Determine the [x, y] coordinate at the center of the cell enclosing the given text.  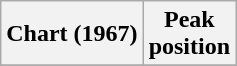
Chart (1967) [72, 34]
Peakposition [189, 34]
